Return the (X, Y) coordinate for the center point of the cell that contains the specified text.  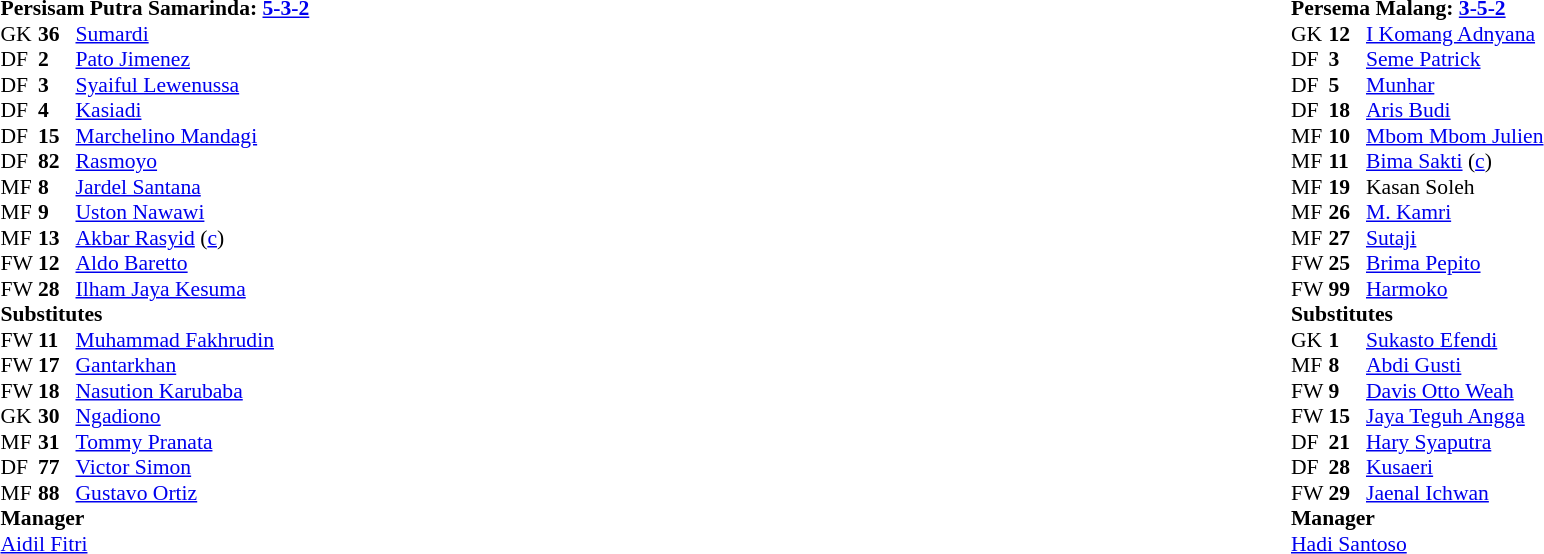
82 (57, 161)
Munhar (1455, 85)
Aldo Baretto (193, 263)
Kasan Soleh (1455, 187)
Hary Syaputra (1455, 442)
Sukasto Efendi (1455, 340)
Akbar Rasyid (c) (193, 238)
Pato Jimenez (193, 59)
Victor Simon (193, 467)
Sumardi (193, 34)
5 (1347, 85)
M. Kamri (1455, 213)
Abdi Gusti (1455, 365)
Uston Nawawi (193, 213)
Ngadiono (193, 417)
17 (57, 365)
27 (1347, 238)
Muhammad Fakhrudin (193, 340)
Jardel Santana (193, 187)
30 (57, 417)
Kasiadi (193, 111)
Nasution Karubaba (193, 391)
21 (1347, 442)
Seme Patrick (1455, 59)
29 (1347, 493)
Jaya Teguh Angga (1455, 417)
25 (1347, 263)
Tommy Pranata (193, 442)
I Komang Adnyana (1455, 34)
31 (57, 442)
Jaenal Ichwan (1455, 493)
4 (57, 111)
88 (57, 493)
Mbom Mbom Julien (1455, 136)
Gantarkhan (193, 365)
36 (57, 34)
Rasmoyo (193, 161)
Sutaji (1455, 238)
Marchelino Mandagi (193, 136)
Ilham Jaya Kesuma (193, 289)
19 (1347, 187)
Kusaeri (1455, 467)
13 (57, 238)
1 (1347, 340)
99 (1347, 289)
Aris Budi (1455, 111)
77 (57, 467)
Gustavo Ortiz (193, 493)
Bima Sakti (c) (1455, 161)
Brima Pepito (1455, 263)
Davis Otto Weah (1455, 391)
Syaiful Lewenussa (193, 85)
10 (1347, 136)
Harmoko (1455, 289)
26 (1347, 213)
2 (57, 59)
